Locate the cell with the specified text and output its (x, y) center coordinate. 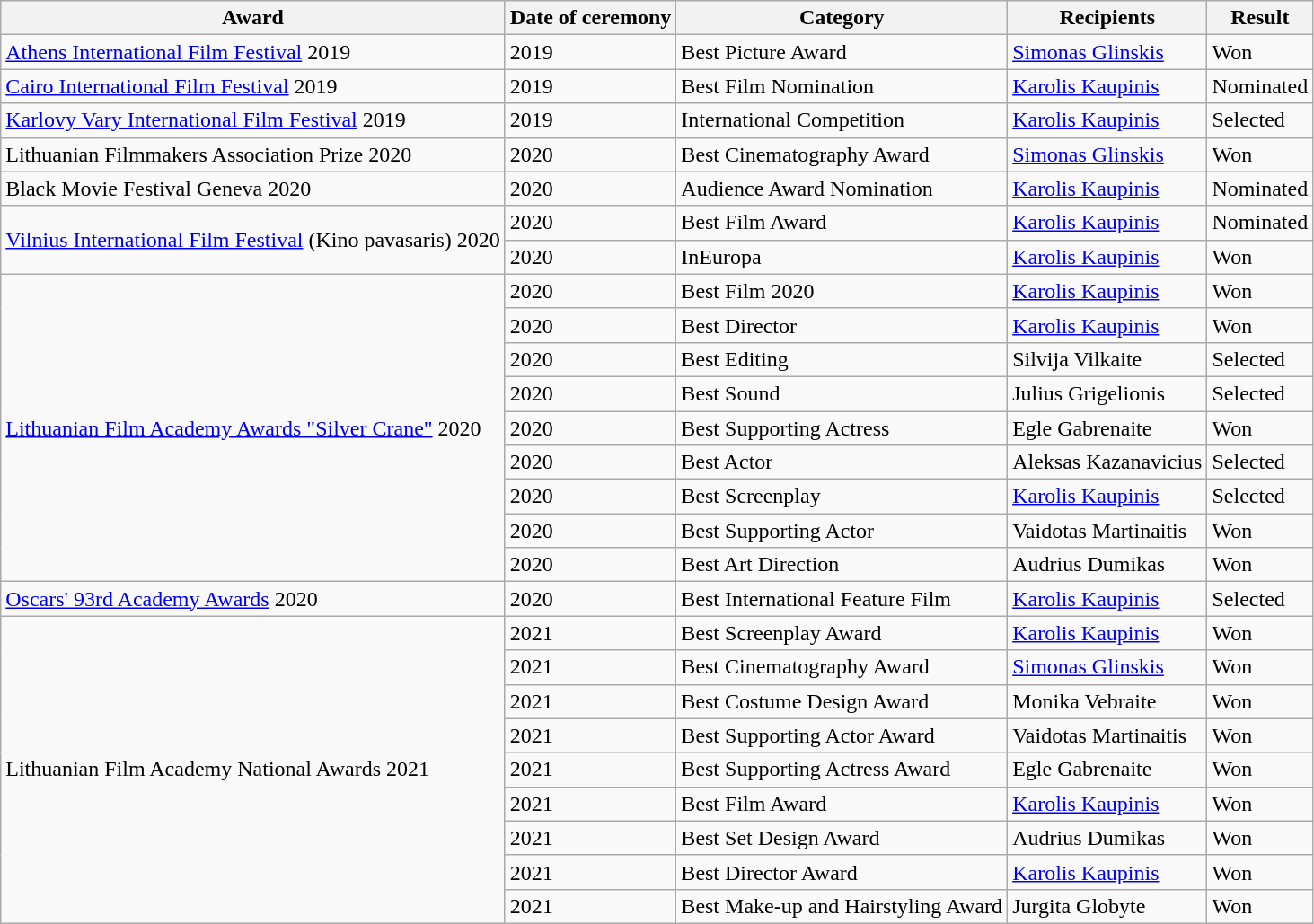
Jurgita Globyte (1107, 906)
Lithuanian Film Academy National Awards 2021 (253, 770)
Date of ceremony (591, 18)
Audience Award Nomination (842, 189)
Lithuanian Film Academy Awards "Silver Crane" 2020 (253, 427)
Oscars' 93rd Academy Awards 2020 (253, 599)
Best Screenplay (842, 497)
Result (1260, 18)
Julius Grigelionis (1107, 393)
Aleksas Kazanavicius (1107, 462)
Best Picture Award (842, 52)
Best Actor (842, 462)
Best Set Design Award (842, 838)
Best Supporting Actor (842, 531)
Recipients (1107, 18)
Silvija Vilkaite (1107, 359)
Lithuanian Filmmakers Association Prize 2020 (253, 154)
Best Editing (842, 359)
Category (842, 18)
Best Director Award (842, 872)
Best Make-up and Hairstyling Award (842, 906)
Best Film 2020 (842, 291)
Best Supporting Actress Award (842, 770)
Award (253, 18)
Best Costume Design Award (842, 701)
Karlovy Vary International Film Festival 2019 (253, 120)
Best Screenplay Award (842, 633)
Best International Feature Film (842, 599)
Best Art Direction (842, 565)
Vilnius International Film Festival (Kino pavasaris) 2020 (253, 240)
Athens International Film Festival 2019 (253, 52)
Best Director (842, 325)
Black Movie Festival Geneva 2020 (253, 189)
Cairo International Film Festival 2019 (253, 86)
Best Supporting Actor Award (842, 735)
Best Supporting Actress (842, 428)
Best Film Nomination (842, 86)
International Competition (842, 120)
Best Sound (842, 393)
Monika Vebraite (1107, 701)
InEuropa (842, 257)
